Detect which cell encompasses the target text, then output its (x, y) center coordinate. 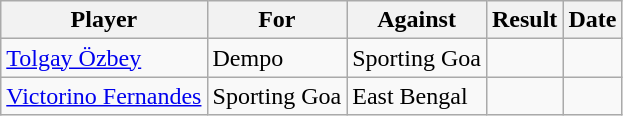
Date (592, 20)
For (277, 20)
East Bengal (417, 96)
Tolgay Özbey (104, 58)
Dempo (277, 58)
Victorino Fernandes (104, 96)
Result (524, 20)
Player (104, 20)
Against (417, 20)
